Search for the cell housing the specified text and yield its (X, Y) center coordinate. 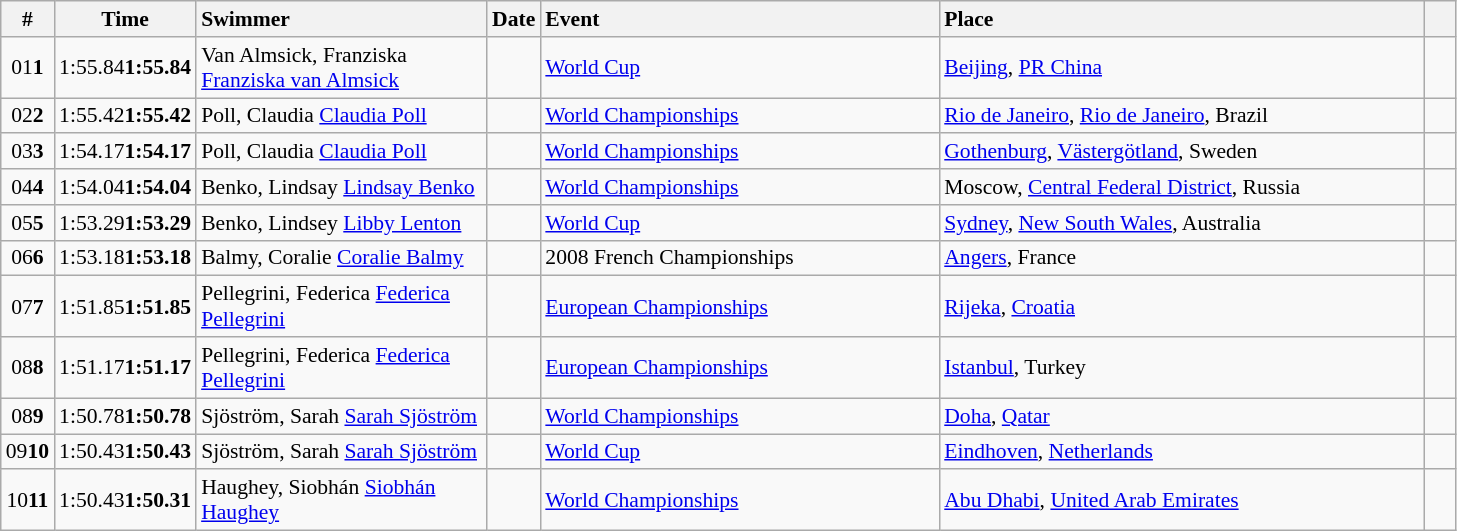
Time (125, 19)
Benko, Lindsey Libby Lenton (342, 223)
1:55.421:55.42 (125, 116)
Abu Dhabi, United Arab Emirates (1182, 500)
1:54.171:54.17 (125, 152)
1:51.171:51.17 (125, 368)
Eindhoven, Netherlands (1182, 452)
Moscow, Central Federal District, Russia (1182, 187)
011 (28, 68)
Gothenburg, Västergötland, Sweden (1182, 152)
1:54.041:54.04 (125, 187)
Haughey, Siobhán Siobhán Haughey (342, 500)
1:55.841:55.84 (125, 68)
Angers, France (1182, 258)
022 (28, 116)
1:53.181:53.18 (125, 258)
055 (28, 223)
Sydney, New South Wales, Australia (1182, 223)
Van Almsick, Franziska Franziska van Almsick (342, 68)
033 (28, 152)
Doha, Qatar (1182, 416)
077 (28, 306)
1:50.431:50.31 (125, 500)
1:50.781:50.78 (125, 416)
2008 French Championships (740, 258)
Rio de Janeiro, Rio de Janeiro, Brazil (1182, 116)
Event (740, 19)
Swimmer (342, 19)
Place (1182, 19)
Date (514, 19)
Beijing, PR China (1182, 68)
Balmy, Coralie Coralie Balmy (342, 258)
088 (28, 368)
Istanbul, Turkey (1182, 368)
1:53.291:53.29 (125, 223)
089 (28, 416)
1:51.851:51.85 (125, 306)
066 (28, 258)
# (28, 19)
1:50.431:50.43 (125, 452)
Benko, Lindsay Lindsay Benko (342, 187)
0910 (28, 452)
1011 (28, 500)
Rijeka, Croatia (1182, 306)
044 (28, 187)
